Find where the given text appears and provide that cell's center as (X, Y) coordinate. 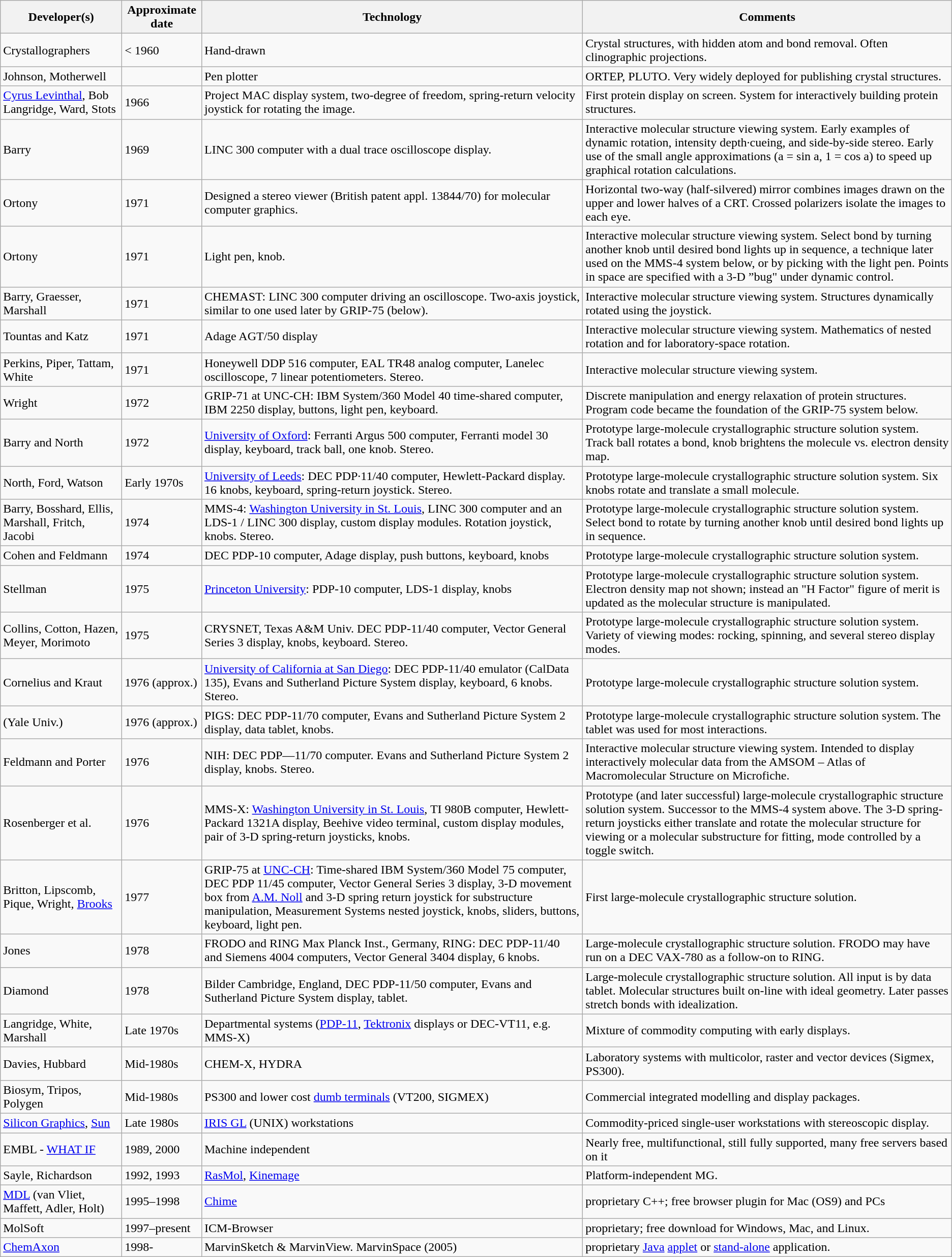
1995–1998 (162, 1202)
Approximate date (162, 17)
proprietary C++; free browser plugin for Mac (OS9) and PCs (767, 1202)
ICM-Browser (392, 1228)
PS300 and lower cost dumb terminals (VT200, SIGMEX) (392, 1096)
proprietary Java applet or stand-alone application. (767, 1247)
Developer(s) (61, 17)
Technology (392, 17)
Adage AGT/50 display (392, 337)
1992, 1993 (162, 1176)
1998- (162, 1247)
Prototype large-molecule crystallographic structure solution system. Six knobs rotate and translate a small molecule. (767, 482)
Prototype large-molecule crystallographic structure solution system. Track ball rotates a bond, knob brightens the molecule vs. electron density map. (767, 442)
IRIS GL (UNIX) workstations (392, 1123)
North, Ford, Watson (61, 482)
Diamond (61, 991)
Hand-drawn (392, 50)
Barry and North (61, 442)
Late 1980s (162, 1123)
MarvinSketch & MarvinView. MarvinSpace (2005) (392, 1247)
Prototype large-molecule crystallographic structure solution system. Variety of viewing modes: rocking, spinning, and several stereo display modes. (767, 636)
Pen plotter (392, 76)
Honeywell DDP 516 computer, EAL TR48 analog computer, Lanelec oscilloscope, 7 linear potentiometers. Stereo. (392, 369)
RasMol, Kinemage (392, 1176)
LINC 300 computer with a dual trace oscilloscope display. (392, 149)
Davies, Hubbard (61, 1064)
Princeton University: PDP-10 computer, LDS-1 display, knobs (392, 589)
Barry, Graesser, Marshall (61, 303)
MDL (van Vliet, Maffett, Adler, Holt) (61, 1202)
Wright (61, 403)
Commodity-priced single-user workstations with stereoscopic display. (767, 1123)
1969 (162, 149)
Mixture of commodity computing with early displays. (767, 1030)
Feldmann and Porter (61, 762)
Prototype large-molecule crystallographic structure solution system. The tablet was used for most interactions. (767, 722)
CRYSNET, Texas A&M Univ. DEC PDP-11/40 computer, Vector General Series 3 display, knobs, keyboard. Stereo. (392, 636)
University of California at San Diego: DEC PDP-11/40 emulator (CalData 135), Evans and Sutherland Picture System display, keyboard, 6 knobs. Stereo. (392, 682)
Chime (392, 1202)
Bilder Cambridge, England, DEC PDP-11/50 computer, Evans and Sutherland Picture System display, tablet. (392, 991)
Silicon Graphics, Sun (61, 1123)
Cyrus Levinthal, Bob Langridge, Ward, Stots (61, 103)
Large-molecule crystallographic structure solution. FRODO may have run on a DEC VAX-780 as a follow-on to RING. (767, 951)
Departmental systems (PDP-11, Tektronix displays or DEC-VT11, e.g. MMS-X) (392, 1030)
Stellman (61, 589)
Crystal structures, with hidden atom and bond removal. Often clinographic projections. (767, 50)
CHEM-X, HYDRA (392, 1064)
1989, 2000 (162, 1149)
< 1960 (162, 50)
Interactive molecular structure viewing system. Mathematics of nested rotation and for laboratory-space rotation. (767, 337)
Interactive molecular structure viewing system. Structures dynamically rotated using the joystick. (767, 303)
Project MAC display system, two-degree of freedom, spring-return velocity joystick for rotating the image. (392, 103)
University of Leeds: DEC PDP·11/40 computer, Hewlett-Packard display. 16 knobs, keyboard, spring-return joystick. Stereo. (392, 482)
Interactive molecular structure viewing system. (767, 369)
Crystallographers (61, 50)
DEC PDP-10 computer, Adage display, push buttons, keyboard, knobs (392, 556)
EMBL - WHAT IF (61, 1149)
Commercial integrated modelling and display packages. (767, 1096)
Langridge, White, Marshall (61, 1030)
Barry (61, 149)
University of Oxford: Ferranti Argus 500 computer, Ferranti model 30 display, keyboard, track ball, one knob. Stereo. (392, 442)
1977 (162, 897)
Barry, Bosshard, Ellis, Marshall, Fritch, Jacobi (61, 523)
ChemAxon (61, 1247)
Designed a stereo viewer (British patent appl. 13844/70) for molecular computer graphics. (392, 203)
GRIP-71 at UNC-CH: IBM System/360 Model 40 time-shared computer, IBM 2250 display, buttons, light pen, keyboard. (392, 403)
First large-molecule crystallographic structure solution. (767, 897)
Cohen and Feldmann (61, 556)
NIH: DEC PDP—11/70 computer. Evans and Sutherland Picture System 2 display, knobs. Stereo. (392, 762)
PIGS: DEC PDP-11/70 computer, Evans and Sutherland Picture System 2 display, data tablet, knobs. (392, 722)
FRODO and RING Max Planck Inst., Germany, RING: DEC PDP-11/40 and Siemens 4004 computers, Vector General 3404 display, 6 knobs. (392, 951)
1966 (162, 103)
Light pen, knob. (392, 256)
Collins, Cotton, Hazen, Meyer, Morimoto (61, 636)
First protein display on screen. System for interactively building protein structures. (767, 103)
ORTEP, PLUTO. Very widely deployed for publishing crystal structures. (767, 76)
Discrete manipulation and energy relaxation of protein structures. Program code became the foundation of the GRIP-75 system below. (767, 403)
Early 1970s (162, 482)
Platform-independent MG. (767, 1176)
Biosym, Tripos, Polygen (61, 1096)
Johnson, Motherwell (61, 76)
Rosenberger et al. (61, 823)
Comments (767, 17)
CHEMAST: LINC 300 computer driving an oscilloscope. Two-axis joystick, similar to one used later by GRIP-75 (below). (392, 303)
(Yale Univ.) (61, 722)
proprietary; free download for Windows, Mac, and Linux. (767, 1228)
Cornelius and Kraut (61, 682)
Laboratory systems with multicolor, raster and vector devices (Sigmex, PS300). (767, 1064)
Tountas and Katz (61, 337)
Perkins, Piper, Tattam, White (61, 369)
Machine independent (392, 1149)
MolSoft (61, 1228)
Nearly free, multifunctional, still fully supported, many free servers based on it (767, 1149)
1997–present (162, 1228)
Jones (61, 951)
Sayle, Richardson (61, 1176)
Britton, Lipscomb, Pique, Wright, Brooks (61, 897)
Late 1970s (162, 1030)
